Search for the cell housing the specified text and yield its [x, y] center coordinate. 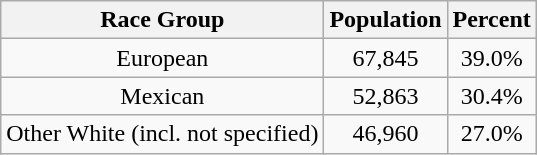
Other White (incl. not specified) [162, 134]
46,960 [386, 134]
39.0% [492, 58]
Race Group [162, 20]
Percent [492, 20]
67,845 [386, 58]
52,863 [386, 96]
European [162, 58]
Mexican [162, 96]
Population [386, 20]
30.4% [492, 96]
27.0% [492, 134]
